Search for the cell housing the specified text and yield its [X, Y] center coordinate. 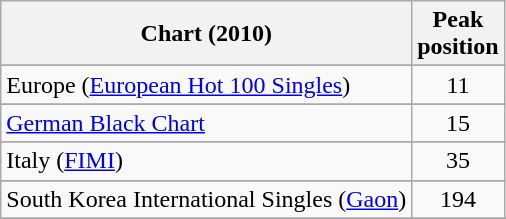
Europe (European Hot 100 Singles) [206, 85]
35 [458, 161]
11 [458, 85]
Peakposition [458, 34]
Italy (FIMI) [206, 161]
German Black Chart [206, 123]
Chart (2010) [206, 34]
15 [458, 123]
194 [458, 199]
South Korea International Singles (Gaon) [206, 199]
